Capture the cell that displays the provided text and extract its [X, Y] central coordinate. 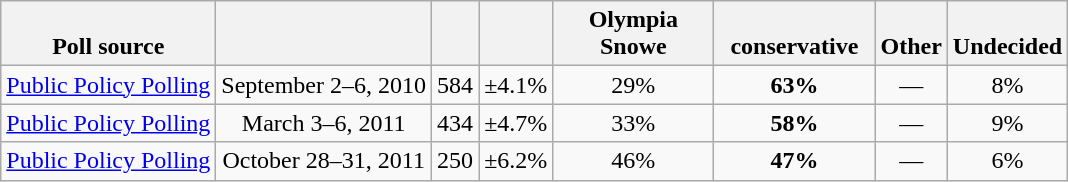
6% [1007, 161]
33% [634, 123]
October 28–31, 2011 [324, 161]
September 2–6, 2010 [324, 85]
OlympiaSnowe [634, 34]
±4.7% [516, 123]
47% [794, 161]
March 3–6, 2011 [324, 123]
63% [794, 85]
8% [1007, 85]
46% [634, 161]
conservative [794, 34]
250 [456, 161]
±4.1% [516, 85]
434 [456, 123]
584 [456, 85]
Other [911, 34]
Poll source [108, 34]
9% [1007, 123]
29% [634, 85]
Undecided [1007, 34]
58% [794, 123]
±6.2% [516, 161]
